Capture the cell that displays the provided text and extract its [x, y] central coordinate. 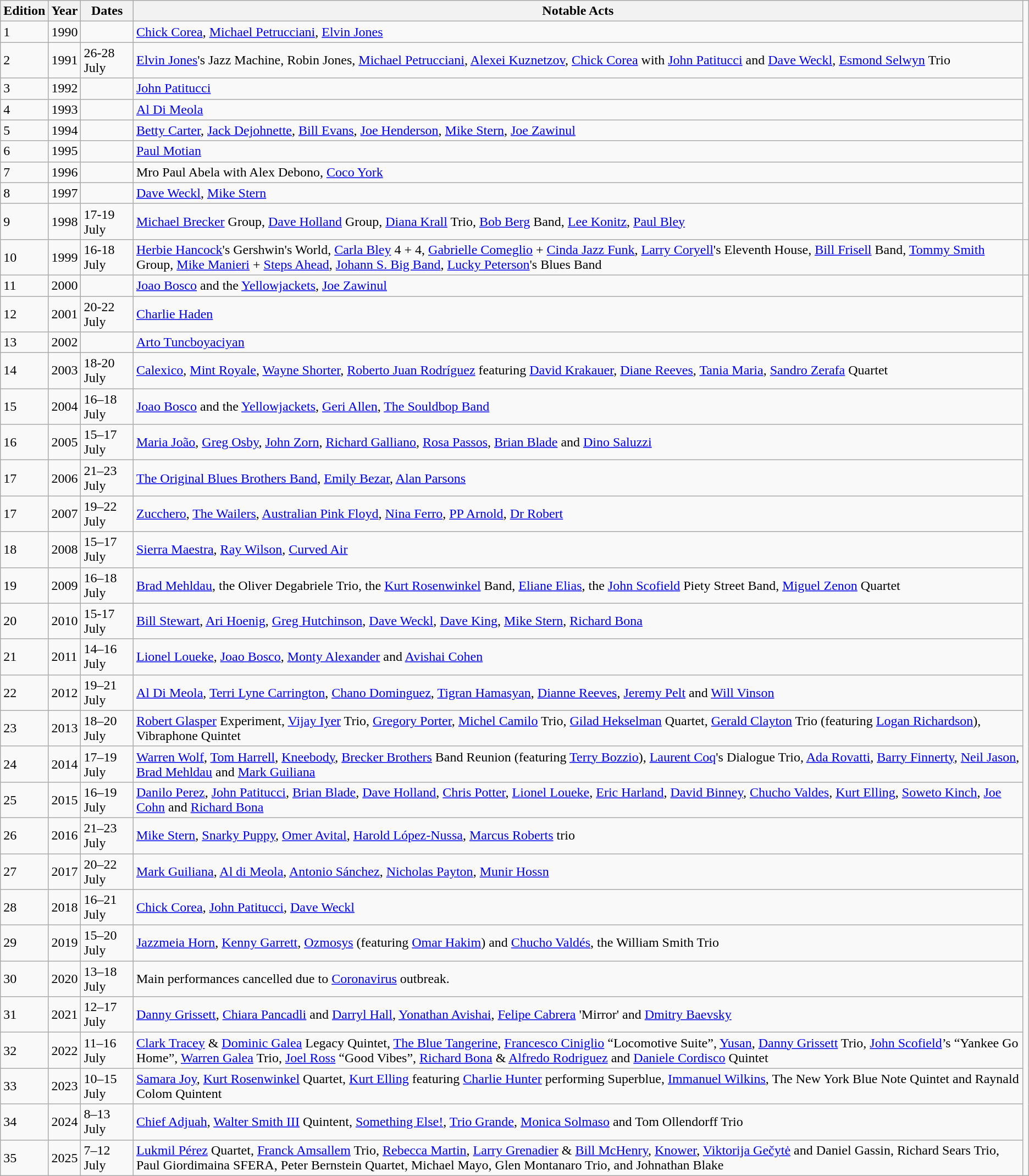
Elvin Jones's Jazz Machine, Robin Jones, Michael Petrucciani, Alexei Kuznetzov, Chick Corea with John Patitucci and Dave Weckl, Esmond Selwyn Trio [578, 60]
1994 [65, 130]
2012 [65, 693]
12 [24, 313]
18–20 July [107, 728]
2007 [65, 514]
Joao Bosco and the Yellowjackets, Joe Zawinul [578, 285]
2023 [65, 1086]
Notable Acts [578, 11]
18-20 July [107, 371]
19–22 July [107, 514]
2022 [65, 1050]
Maria João, Greg Osby, John Zorn, Richard Galliano, Rosa Passos, Brian Blade and Dino Saluzzi [578, 442]
2006 [65, 478]
Zucchero, The Wailers, Australian Pink Floyd, Nina Ferro, PP Arnold, Dr Robert [578, 514]
Danny Grissett, Chiara Pancadli and Darryl Hall, Yonathan Avishai, Felipe Cabrera 'Mirror' and Dmitry Baevsky [578, 1015]
1991 [65, 60]
Michael Brecker Group, Dave Holland Group, Diana Krall Trio, Bob Berg Band, Lee Konitz, Paul Bley [578, 221]
Mro Paul Abela with Alex Debono, Coco York [578, 172]
10 [24, 257]
16–21 July [107, 907]
Mark Guiliana, Al di Meola, Antonio Sánchez, Nicholas Payton, Munir Hossn [578, 871]
1990 [65, 32]
21 [24, 656]
2010 [65, 621]
25 [24, 799]
1998 [65, 221]
2025 [65, 1158]
Lionel Loueke, Joao Bosco, Monty Alexander and Avishai Cohen [578, 656]
1999 [65, 257]
Sierra Maestra, Ray Wilson, Curved Air [578, 550]
14 [24, 371]
2009 [65, 585]
1996 [65, 172]
Dave Weckl, Mike Stern [578, 193]
15–20 July [107, 943]
30 [24, 979]
13–18 July [107, 979]
2021 [65, 1015]
32 [24, 1050]
Joao Bosco and the Yellowjackets, Geri Allen, The Souldbop Band [578, 407]
2019 [65, 943]
3 [24, 89]
26-28 July [107, 60]
Al Di Meola [578, 109]
2013 [65, 728]
10–15 July [107, 1086]
Year [65, 11]
1997 [65, 193]
14–16 July [107, 656]
33 [24, 1086]
15 [24, 407]
17-19 July [107, 221]
1993 [65, 109]
Charlie Haden [578, 313]
2024 [65, 1122]
17–19 July [107, 764]
Betty Carter, Jack Dejohnette, Bill Evans, Joe Henderson, Mike Stern, Joe Zawinul [578, 130]
Al Di Meola, Terri Lyne Carrington, Chano Dominguez, Tigran Hamasyan, Dianne Reeves, Jeremy Pelt and Will Vinson [578, 693]
Main performances cancelled due to Coronavirus outbreak. [578, 979]
6 [24, 151]
8 [24, 193]
13 [24, 343]
19–21 July [107, 693]
2020 [65, 979]
22 [24, 693]
5 [24, 130]
16–19 July [107, 799]
2005 [65, 442]
2008 [65, 550]
Jazzmeia Horn, Kenny Garrett, Ozmosys (featuring Omar Hakim) and Chucho Valdés, the William Smith Trio [578, 943]
1 [24, 32]
16 [24, 442]
Dates [107, 11]
20 [24, 621]
28 [24, 907]
7 [24, 172]
7–12 July [107, 1158]
2002 [65, 343]
9 [24, 221]
16-18 July [107, 257]
11–16 July [107, 1050]
2015 [65, 799]
Calexico, Mint Royale, Wayne Shorter, Roberto Juan Rodríguez featuring David Krakauer, Diane Reeves, Tania Maria, Sandro Zerafa Quartet [578, 371]
John Patitucci [578, 89]
2017 [65, 871]
20–22 July [107, 871]
2000 [65, 285]
8–13 July [107, 1122]
35 [24, 1158]
Arto Tuncboyaciyan [578, 343]
23 [24, 728]
26 [24, 836]
Edition [24, 11]
The Original Blues Brothers Band, Emily Bezar, Alan Parsons [578, 478]
20-22 July [107, 313]
19 [24, 585]
18 [24, 550]
1992 [65, 89]
12–17 July [107, 1015]
2011 [65, 656]
2001 [65, 313]
Mike Stern, Snarky Puppy, Omer Avital, Harold López-Nussa, Marcus Roberts trio [578, 836]
29 [24, 943]
Chick Corea, Michael Petrucciani, Elvin Jones [578, 32]
Bill Stewart, Ari Hoenig, Greg Hutchinson, Dave Weckl, Dave King, Mike Stern, Richard Bona [578, 621]
2014 [65, 764]
1995 [65, 151]
Chief Adjuah, Walter Smith III Quintent, Something Else!, Trio Grande, Monica Solmaso and Tom Ollendorff Trio [578, 1122]
2018 [65, 907]
2004 [65, 407]
4 [24, 109]
34 [24, 1122]
Brad Mehldau, the Oliver Degabriele Trio, the Kurt Rosenwinkel Band, Eliane Elias, the John Scofield Piety Street Band, Miguel Zenon Quartet [578, 585]
15-17 July [107, 621]
31 [24, 1015]
2003 [65, 371]
2 [24, 60]
27 [24, 871]
Chick Corea, John Patitucci, Dave Weckl [578, 907]
2016 [65, 836]
24 [24, 764]
11 [24, 285]
Paul Motian [578, 151]
